Pinpoint the cell where the given text exists, returning its [x, y] midpoint coordinate. 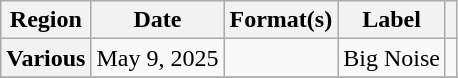
Date [158, 20]
Label [392, 20]
Format(s) [281, 20]
Region [46, 20]
May 9, 2025 [158, 58]
Big Noise [392, 58]
Various [46, 58]
